Return the (X, Y) coordinate for the center point of the cell that contains the specified text.  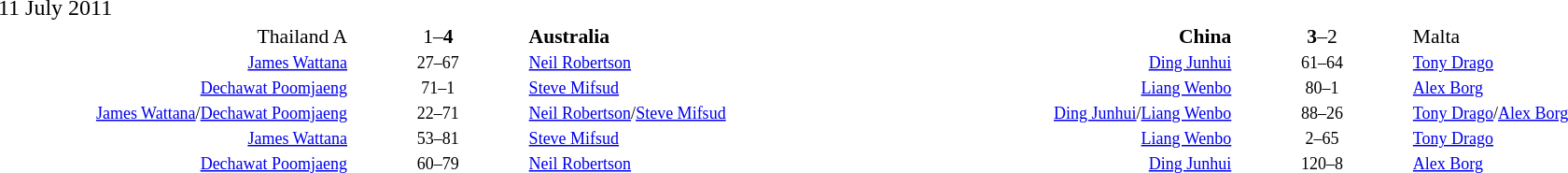
2–65 (1322, 139)
Ding Junhui (1057, 63)
22–71 (439, 113)
Neil Robertson/Steve Mifsud (704, 113)
80–1 (1322, 89)
China (1057, 36)
Ding Junhui/Liang Wenbo (1057, 113)
61–64 (1322, 63)
Australia (704, 36)
71–1 (439, 89)
53–81 (439, 139)
1–4 (439, 36)
3–2 (1322, 36)
Neil Robertson (704, 63)
27–67 (439, 63)
88–26 (1322, 113)
